Scan for the cell matching the given text and deliver its [X, Y] coordinate at center. 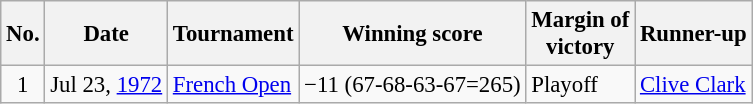
Tournament [234, 34]
No. [23, 34]
French Open [234, 85]
Clive Clark [694, 85]
Runner-up [694, 34]
Playoff [580, 85]
−11 (67-68-63-67=265) [412, 85]
Date [106, 34]
Jul 23, 1972 [106, 85]
1 [23, 85]
Winning score [412, 34]
Margin ofvictory [580, 34]
